Determine the (x, y) coordinate at the center of the cell enclosing the given text.  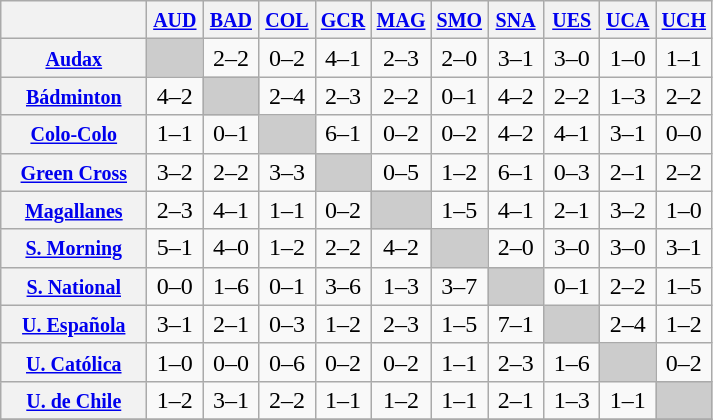
MAG (401, 20)
U. Católica (74, 362)
0–6 (287, 362)
3–7 (460, 286)
AUD (175, 20)
0–5 (401, 172)
5–1 (175, 248)
SMO (460, 20)
GCR (343, 20)
S. Morning (74, 248)
Audax (74, 58)
7–1 (516, 324)
U. Española (74, 324)
4–0 (231, 248)
Colo-Colo (74, 134)
SNA (516, 20)
BAD (231, 20)
S. National (74, 286)
U. de Chile (74, 400)
COL (287, 20)
UCH (684, 20)
3–3 (287, 172)
Bádminton (74, 96)
UES (572, 20)
Magallanes (74, 210)
Green Cross (74, 172)
UCA (628, 20)
3–6 (343, 286)
